Locate the cell with the specified text and output its [x, y] center coordinate. 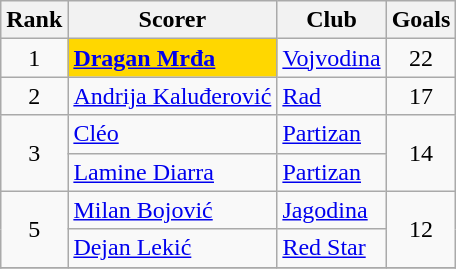
Jagodina [332, 210]
Vojvodina [332, 58]
Milan Bojović [172, 210]
2 [34, 96]
Rad [332, 96]
Dejan Lekić [172, 248]
Scorer [172, 20]
Red Star [332, 248]
Cléo [172, 134]
Rank [34, 20]
Lamine Diarra [172, 172]
14 [421, 153]
1 [34, 58]
3 [34, 153]
Club [332, 20]
5 [34, 229]
Dragan Mrđa [172, 58]
Andrija Kaluđerović [172, 96]
Goals [421, 20]
22 [421, 58]
12 [421, 229]
17 [421, 96]
